From the cell containing the given text, extract its center point as (x, y) coordinate. 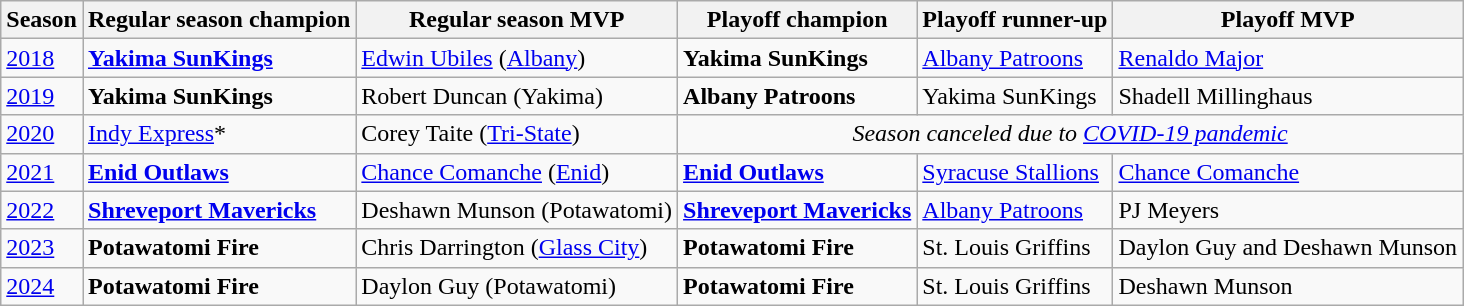
Deshawn Munson (1288, 286)
Chris Darrington (Glass City) (517, 248)
2020 (42, 134)
Deshawn Munson (Potawatomi) (517, 210)
Chance Comanche (Enid) (517, 172)
Shadell Millinghaus (1288, 96)
PJ Meyers (1288, 210)
Indy Express* (218, 134)
Playoff MVP (1288, 20)
2021 (42, 172)
Edwin Ubiles (Albany) (517, 58)
Daylon Guy and Deshawn Munson (1288, 248)
Daylon Guy (Potawatomi) (517, 286)
2018 (42, 58)
Season (42, 20)
Renaldo Major (1288, 58)
2019 (42, 96)
Playoff champion (798, 20)
Chance Comanche (1288, 172)
Corey Taite (Tri-State) (517, 134)
Playoff runner-up (1015, 20)
Robert Duncan (Yakima) (517, 96)
2024 (42, 286)
2022 (42, 210)
2023 (42, 248)
Season canceled due to COVID-19 pandemic (1070, 134)
Regular season champion (218, 20)
Syracuse Stallions (1015, 172)
Regular season MVP (517, 20)
